For the text-containing cell, return its midpoint in (X, Y) coordinate format. 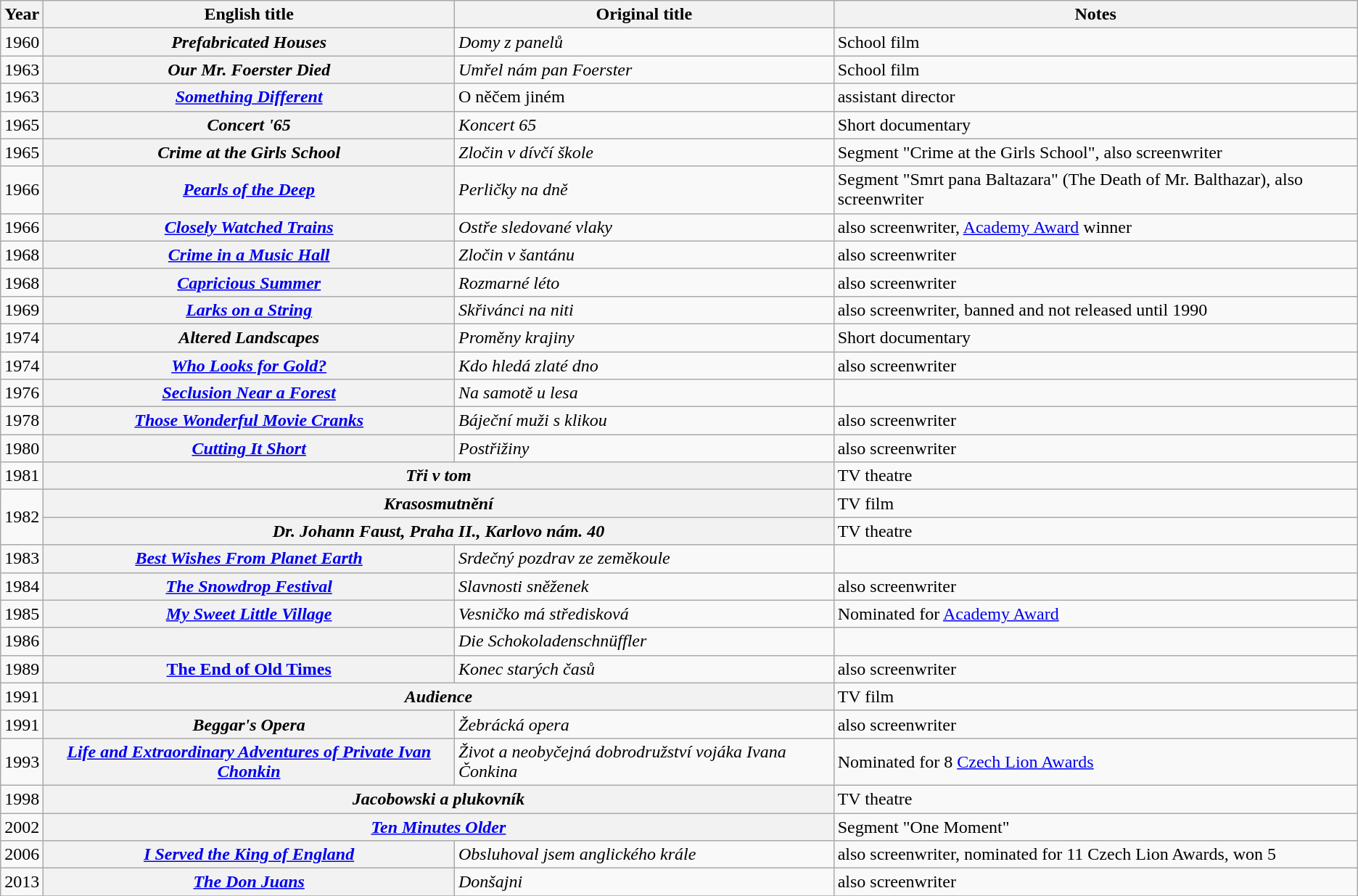
Notes (1095, 15)
Those Wonderful Movie Cranks (250, 421)
Slavnosti sněženek (644, 586)
Pearls of the Deep (250, 190)
The Snowdrop Festival (250, 586)
Konec starých časů (644, 669)
Perličky na dně (644, 190)
The End of Old Times (250, 669)
Jacobowski a plukovník (438, 799)
Life and Extraordinary Adventures of Private Ivan Chonkin (250, 762)
Obsluhoval jsem anglického krále (644, 855)
1993 (22, 762)
Vesničko má středisková (644, 614)
Seclusion Near a Forest (250, 393)
also screenwriter, banned and not released until 1990 (1095, 310)
Crime in a Music Hall (250, 255)
Beggar's Opera (250, 724)
Altered Landscapes (250, 337)
The Don Juans (250, 882)
Capricious Summer (250, 282)
Cutting It Short (250, 448)
Žebrácká opera (644, 724)
1969 (22, 310)
Die Schokoladenschnüffler (644, 641)
My Sweet Little Village (250, 614)
1984 (22, 586)
Ten Minutes Older (438, 826)
1976 (22, 393)
Tři v tom (438, 476)
2002 (22, 826)
Zločin v šantánu (644, 255)
Nominated for 8 Czech Lion Awards (1095, 762)
Báječní muži s klikou (644, 421)
Dr. Johann Faust, Praha II., Karlovo nám. 40 (438, 531)
Larks on a String (250, 310)
1960 (22, 42)
Rozmarné léto (644, 282)
2013 (22, 882)
Year (22, 15)
Proměny krajiny (644, 337)
also screenwriter, Academy Award winner (1095, 227)
Who Looks for Gold? (250, 365)
Best Wishes From Planet Earth (250, 559)
Koncert 65 (644, 125)
Our Mr. Foerster Died (250, 70)
1980 (22, 448)
1985 (22, 614)
Umřel nám pan Foerster (644, 70)
1986 (22, 641)
Original title (644, 15)
Skřivánci na niti (644, 310)
Ostře sledované vlaky (644, 227)
Krasosmutnění (438, 504)
Closely Watched Trains (250, 227)
I Served the King of England (250, 855)
Prefabricated Houses (250, 42)
Kdo hledá zlaté dno (644, 365)
1981 (22, 476)
Život a neobyčejná dobrodružství vojáka Ivana Čonkina (644, 762)
Srdečný pozdrav ze zeměkoule (644, 559)
Donšajni (644, 882)
Segment "Smrt pana Baltazara" (The Death of Mr. Balthazar), also screenwriter (1095, 190)
Nominated for Academy Award (1095, 614)
Domy z panelů (644, 42)
1998 (22, 799)
Segment "Crime at the Girls School", also screenwriter (1095, 152)
Crime at the Girls School (250, 152)
Audience (438, 696)
Na samotě u lesa (644, 393)
also screenwriter, nominated for 11 Czech Lion Awards, won 5 (1095, 855)
Segment "One Moment" (1095, 826)
Postřižiny (644, 448)
2006 (22, 855)
1978 (22, 421)
O něčem jiném (644, 97)
Something Different (250, 97)
Zločin v dívčí škole (644, 152)
English title (250, 15)
1982 (22, 517)
1989 (22, 669)
Concert '65 (250, 125)
assistant director (1095, 97)
1983 (22, 559)
